Determine the [X, Y] coordinate at the center of the cell enclosing the given text.  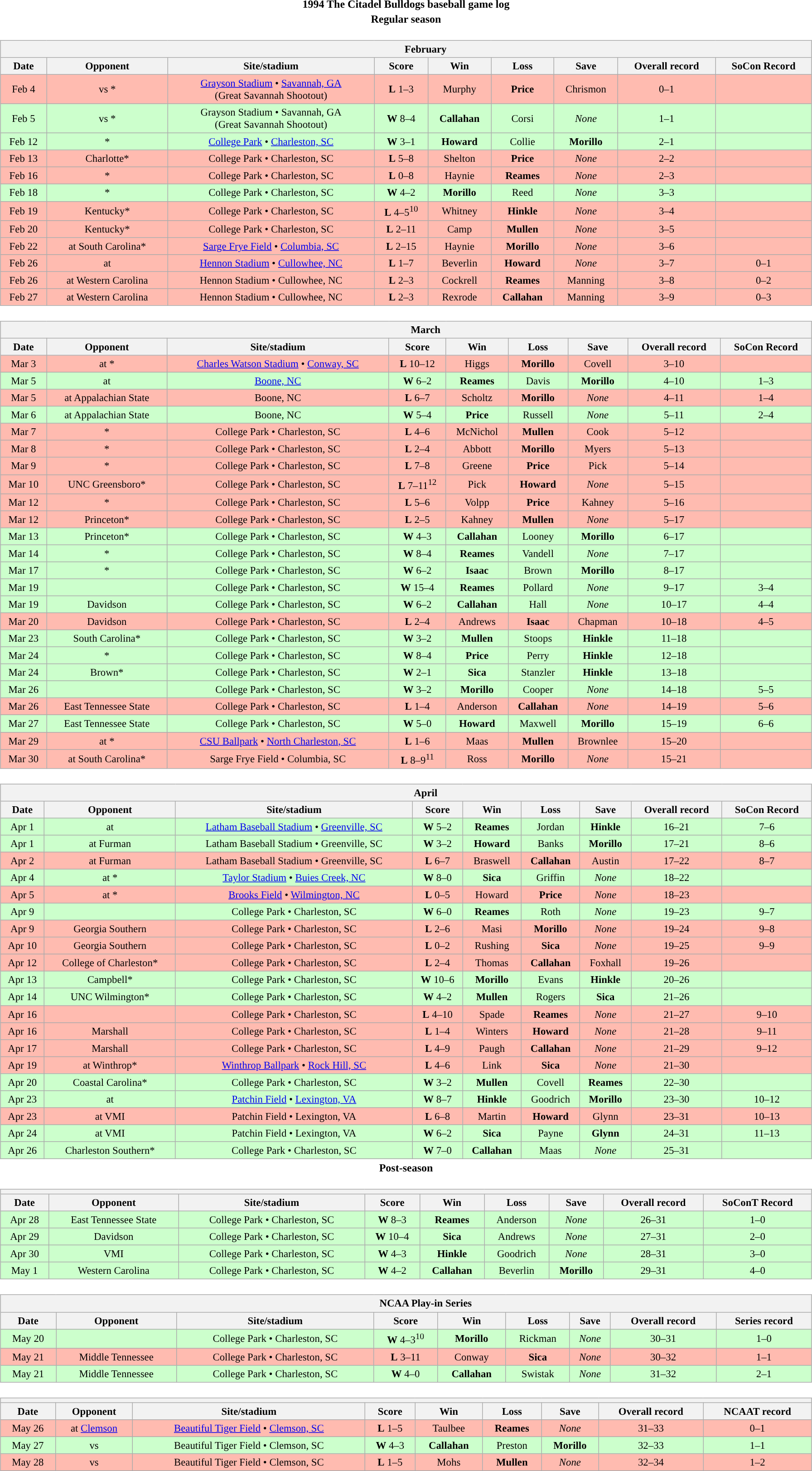
28–31 [653, 1254]
Mar 14 [24, 553]
L 4–9 [437, 1048]
4–0 [758, 1271]
Whitney [459, 211]
4–5 [766, 621]
2–2 [666, 159]
Payne [550, 1133]
Winthrop Ballpark • Rock Hill, SC [294, 1065]
Feb 18 [24, 193]
Link [492, 1065]
Apr 5 [23, 895]
L 2–15 [401, 246]
31–32 [663, 1374]
Apr 24 [23, 1133]
L 7–1112 [418, 484]
Rogers [550, 997]
Mar 17 [24, 571]
Higgs [477, 364]
7–6 [767, 827]
9–12 [767, 1048]
L 3–11 [406, 1357]
Mar 9 [24, 466]
CSU Ballpark • North Charleston, SC [278, 741]
Rexrode [459, 297]
3–5 [666, 229]
24–31 [677, 1133]
21–29 [677, 1048]
5–13 [674, 449]
Braswell [492, 861]
L 6–8 [437, 1116]
19–26 [677, 963]
April [406, 793]
Murphy [459, 89]
3–8 [666, 280]
VMI [114, 1254]
Collie [523, 142]
14–18 [674, 690]
5–15 [674, 484]
Apr 10 [23, 946]
15–21 [674, 759]
Evans [550, 980]
3–7 [666, 263]
32–34 [651, 1462]
21–30 [677, 1065]
Taylor Stadium • Buies Creek, NC [294, 878]
Apr 26 [23, 1150]
3–0 [758, 1254]
6–17 [674, 536]
Martin [492, 1116]
Mar 7 [24, 432]
4–11 [674, 398]
9–17 [674, 587]
19–23 [677, 912]
Apr 20 [23, 1082]
May 28 [28, 1462]
10–13 [767, 1116]
12–18 [674, 656]
L 1–7 [401, 263]
Corsi [523, 119]
Mar 20 [24, 621]
Coastal Carolina* [110, 1082]
Maxwell [538, 724]
Thomas [492, 963]
NCAA Play-in Series [406, 1303]
2–3 [666, 176]
Feb 5 [24, 119]
9–8 [767, 929]
Feb 20 [24, 229]
17–22 [677, 861]
W 15–4 [418, 587]
5–14 [674, 466]
Series record [764, 1321]
UNC Wilmington* [110, 997]
W 8–3 [392, 1220]
Vandell [538, 553]
Perry [538, 656]
Looney [538, 536]
Apr 12 [23, 963]
9–9 [767, 946]
9–7 [767, 912]
May 27 [28, 1445]
W 10–6 [437, 980]
McNichol [477, 432]
Apr 13 [23, 980]
May 26 [28, 1428]
Camp [459, 229]
1–2 [758, 1462]
1–4 [766, 398]
10–12 [767, 1099]
Ross [477, 759]
Davis [538, 381]
Foxhall [605, 963]
March [406, 330]
3–10 [674, 364]
8–6 [767, 844]
2–4 [766, 415]
Cockrell [459, 280]
31–33 [651, 1428]
11–13 [767, 1133]
Feb 27 [24, 297]
W 8–0 [437, 878]
7–17 [674, 553]
26–31 [653, 1220]
W 7–0 [437, 1150]
L 1–6 [418, 741]
4–4 [766, 605]
Apr 17 [23, 1048]
L 5–6 [418, 502]
L 1–3 [401, 89]
Feb 16 [24, 176]
Stanzler [538, 673]
21–26 [677, 997]
9–10 [767, 1014]
W 5–0 [418, 724]
Roth [550, 912]
Campbell* [110, 980]
5–16 [674, 502]
Feb 19 [24, 211]
3–3 [666, 193]
23–30 [677, 1099]
22–30 [677, 1082]
19–24 [677, 929]
17–21 [677, 844]
8–7 [767, 861]
Abbott [477, 449]
College of Charleston* [110, 963]
21–28 [677, 1031]
19–25 [677, 946]
23–31 [677, 1116]
20–26 [677, 980]
5–11 [674, 415]
W 2–1 [418, 673]
Swistak [537, 1374]
Greene [477, 466]
5–17 [674, 519]
Volpp [477, 502]
Mar 27 [24, 724]
18–23 [677, 895]
Brooks Field • Wilmington, NC [294, 895]
Apr 14 [23, 997]
16–21 [677, 827]
SoConT Record [758, 1203]
W 6–0 [437, 912]
Brownlee [598, 741]
Mohs [449, 1462]
1–3 [766, 381]
L 0–8 [401, 176]
Masi [492, 929]
21–27 [677, 1014]
Apr 29 [24, 1237]
9–11 [767, 1031]
at Winthrop* [110, 1065]
18–22 [677, 878]
Charles Watson Stadium • Conway, SC [278, 364]
3–6 [666, 246]
Austin [605, 861]
Chapman [598, 621]
Apr 28 [24, 1220]
Pollard [538, 587]
W 5–2 [437, 827]
Brown* [107, 673]
Shelton [459, 159]
8–17 [674, 571]
Chrismon [586, 89]
Apr 2 [23, 861]
L 2–5 [418, 519]
L 2–11 [401, 229]
30–32 [663, 1357]
15–19 [674, 724]
11–18 [674, 639]
Hall [538, 605]
Griffin [550, 878]
Mar 8 [24, 449]
Feb 22 [24, 246]
Jordan [550, 827]
5–5 [766, 690]
2–0 [758, 1237]
L 10–12 [418, 364]
Rushing [492, 946]
Feb 12 [24, 142]
Banks [550, 844]
3–9 [666, 297]
L 0–5 [437, 895]
Cooper [538, 690]
Preston [512, 1445]
Winters [492, 1031]
29–31 [653, 1271]
Mar 13 [24, 536]
L 0–2 [437, 946]
Feb 4 [24, 89]
Brown [538, 571]
15–20 [674, 741]
Paugh [492, 1048]
Scholtz [477, 398]
W 4–310 [406, 1339]
32–33 [651, 1445]
14–19 [674, 706]
25–31 [677, 1150]
Spade [492, 1014]
0–2 [764, 280]
Charleston Southern* [110, 1150]
5–12 [674, 432]
L 2–6 [437, 929]
Russell [538, 415]
Apr 30 [24, 1254]
Apr 4 [23, 878]
Apr 19 [23, 1065]
Mar 30 [24, 759]
Rickman [537, 1339]
L 7–8 [418, 466]
South Carolina* [107, 639]
Reed [523, 193]
4–10 [674, 381]
NCAAT record [758, 1411]
10–17 [674, 605]
May 1 [24, 1271]
Charlotte* [107, 159]
Mar 23 [24, 639]
Mar 29 [24, 741]
W 10–4 [392, 1237]
Cook [598, 432]
at Clemson [94, 1428]
13–18 [674, 673]
0–3 [764, 297]
L 4–10 [437, 1014]
Stoops [538, 639]
W 5–4 [418, 415]
L 4–510 [401, 211]
Mar 10 [24, 484]
L 5–8 [401, 159]
Mar 3 [24, 364]
Taulbee [449, 1428]
5–6 [766, 706]
Western Carolina [114, 1271]
Myers [598, 449]
May 20 [28, 1339]
February [406, 49]
W 3–1 [401, 142]
Feb 13 [24, 159]
10–18 [674, 621]
W 4–0 [406, 1374]
Mar 6 [24, 415]
Conway [471, 1357]
UNC Greensboro* [107, 484]
27–31 [653, 1237]
L 8–911 [418, 759]
30–31 [663, 1339]
W 8–7 [437, 1099]
6–6 [766, 724]
